From the cell containing the given text, extract its center point as (x, y) coordinate. 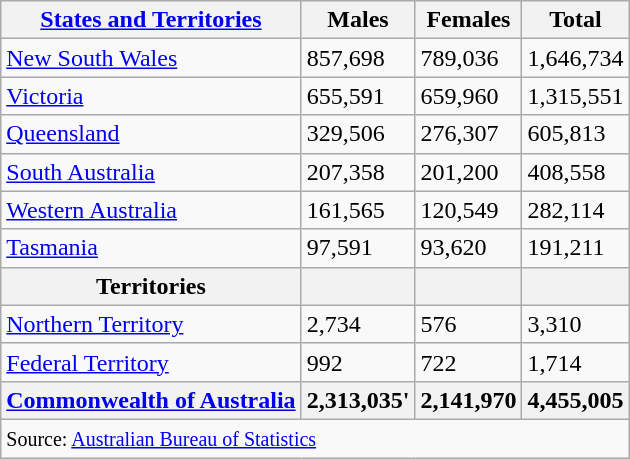
97,591 (358, 248)
4,455,005 (576, 400)
789,036 (468, 58)
408,558 (576, 172)
282,114 (576, 210)
Source: Australian Bureau of Statistics (315, 438)
Northern Territory (151, 324)
South Australia (151, 172)
93,620 (468, 248)
120,549 (468, 210)
Commonwealth of Australia (151, 400)
Western Australia (151, 210)
276,307 (468, 134)
Queensland (151, 134)
3,310 (576, 324)
161,565 (358, 210)
191,211 (576, 248)
201,200 (468, 172)
Victoria (151, 96)
1,646,734 (576, 58)
722 (468, 362)
1,315,551 (576, 96)
2,734 (358, 324)
605,813 (576, 134)
States and Territories (151, 20)
Territories (151, 286)
1,714 (576, 362)
New South Wales (151, 58)
2,141,970 (468, 400)
Tasmania (151, 248)
659,960 (468, 96)
Federal Territory (151, 362)
655,591 (358, 96)
857,698 (358, 58)
Total (576, 20)
992 (358, 362)
207,358 (358, 172)
Males (358, 20)
576 (468, 324)
2,313,035' (358, 400)
Females (468, 20)
329,506 (358, 134)
